Detect which cell encompasses the target text, then output its (x, y) center coordinate. 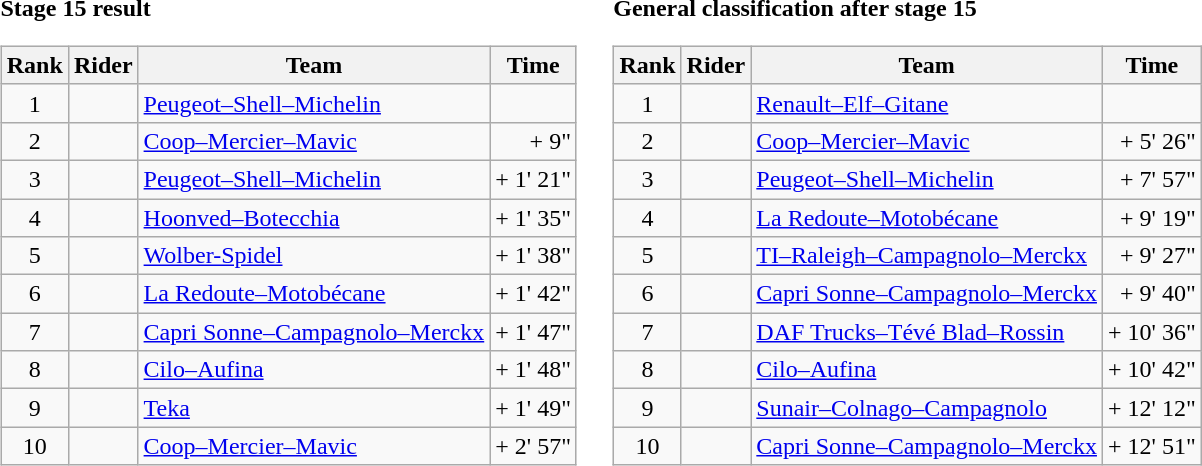
Hoonved–Botecchia (314, 217)
DAF Trucks–Tévé Blad–Rossin (927, 332)
+ 1' 35" (534, 217)
+ 7' 57" (1152, 179)
+ 1' 49" (534, 408)
+ 1' 42" (534, 294)
+ 12' 51" (1152, 446)
+ 1' 21" (534, 179)
+ 12' 12" (1152, 408)
+ 9' 40" (1152, 294)
Wolber-Spidel (314, 256)
+ 10' 36" (1152, 332)
+ 1' 48" (534, 370)
+ 5' 26" (1152, 141)
+ 1' 38" (534, 256)
+ 9' 27" (1152, 256)
+ 2' 57" (534, 446)
Teka (314, 408)
+ 10' 42" (1152, 370)
+ 9" (534, 141)
+ 9' 19" (1152, 217)
Renault–Elf–Gitane (927, 103)
Sunair–Colnago–Campagnolo (927, 408)
TI–Raleigh–Campagnolo–Merckx (927, 256)
+ 1' 47" (534, 332)
